Identify which cell holds the provided text, then report its [X, Y] central coordinate. 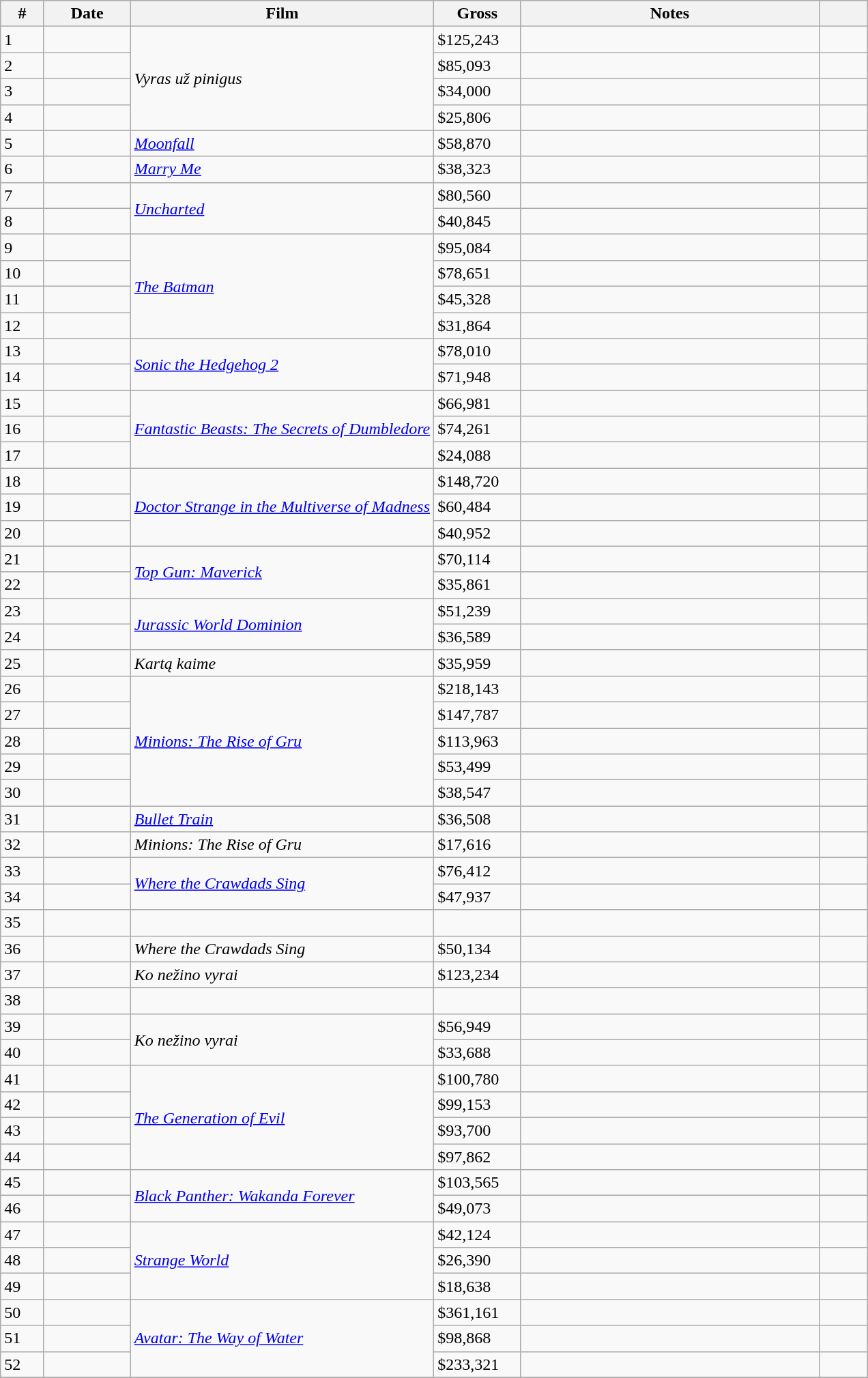
30 [22, 793]
$35,861 [478, 585]
$47,937 [478, 897]
$36,508 [478, 819]
45 [22, 1183]
$42,124 [478, 1235]
$18,638 [478, 1287]
Fantastic Beasts: The Secrets of Dumbledore [283, 429]
19 [22, 507]
The Generation of Evil [283, 1117]
51 [22, 1338]
16 [22, 429]
39 [22, 1027]
48 [22, 1261]
$93,700 [478, 1130]
52 [22, 1364]
5 [22, 143]
$40,845 [478, 221]
11 [22, 299]
21 [22, 559]
42 [22, 1104]
Gross [478, 14]
49 [22, 1287]
$78,651 [478, 273]
$97,862 [478, 1157]
$38,547 [478, 793]
# [22, 14]
$40,952 [478, 533]
$98,868 [478, 1338]
Strange World [283, 1261]
28 [22, 741]
12 [22, 326]
17 [22, 455]
8 [22, 221]
Uncharted [283, 208]
$78,010 [478, 351]
23 [22, 611]
15 [22, 403]
$85,093 [478, 66]
$148,720 [478, 481]
24 [22, 637]
13 [22, 351]
Bullet Train [283, 819]
$95,084 [478, 247]
$45,328 [478, 299]
44 [22, 1157]
Film [283, 14]
$147,787 [478, 715]
$70,114 [478, 559]
1 [22, 40]
$56,949 [478, 1027]
40 [22, 1052]
4 [22, 117]
$113,963 [478, 741]
37 [22, 975]
35 [22, 923]
Jurassic World Dominion [283, 624]
$17,616 [478, 845]
$76,412 [478, 871]
Marry Me [283, 169]
38 [22, 1001]
The Batman [283, 286]
Black Panther: Wakanda Forever [283, 1196]
34 [22, 897]
3 [22, 91]
$53,499 [478, 767]
$71,948 [478, 377]
$34,000 [478, 91]
36 [22, 949]
$25,806 [478, 117]
32 [22, 845]
43 [22, 1130]
$33,688 [478, 1052]
$50,134 [478, 949]
41 [22, 1078]
7 [22, 195]
$31,864 [478, 326]
22 [22, 585]
$26,390 [478, 1261]
Notes [670, 14]
Avatar: The Way of Water [283, 1338]
$58,870 [478, 143]
$233,321 [478, 1364]
33 [22, 871]
25 [22, 663]
$38,323 [478, 169]
$123,234 [478, 975]
$99,153 [478, 1104]
$35,959 [478, 663]
$100,780 [478, 1078]
Doctor Strange in the Multiverse of Madness [283, 507]
$24,088 [478, 455]
$66,981 [478, 403]
$80,560 [478, 195]
$51,239 [478, 611]
18 [22, 481]
Sonic the Hedgehog 2 [283, 364]
$49,073 [478, 1209]
$361,161 [478, 1312]
47 [22, 1235]
14 [22, 377]
$103,565 [478, 1183]
9 [22, 247]
Moonfall [283, 143]
$125,243 [478, 40]
6 [22, 169]
20 [22, 533]
2 [22, 66]
$218,143 [478, 689]
Vyras už pinigus [283, 78]
29 [22, 767]
27 [22, 715]
$36,589 [478, 637]
Kartą kaime [283, 663]
50 [22, 1312]
31 [22, 819]
10 [22, 273]
46 [22, 1209]
26 [22, 689]
$74,261 [478, 429]
$60,484 [478, 507]
Top Gun: Maverick [283, 572]
Date [87, 14]
